From the cell containing the given text, extract its center point as [X, Y] coordinate. 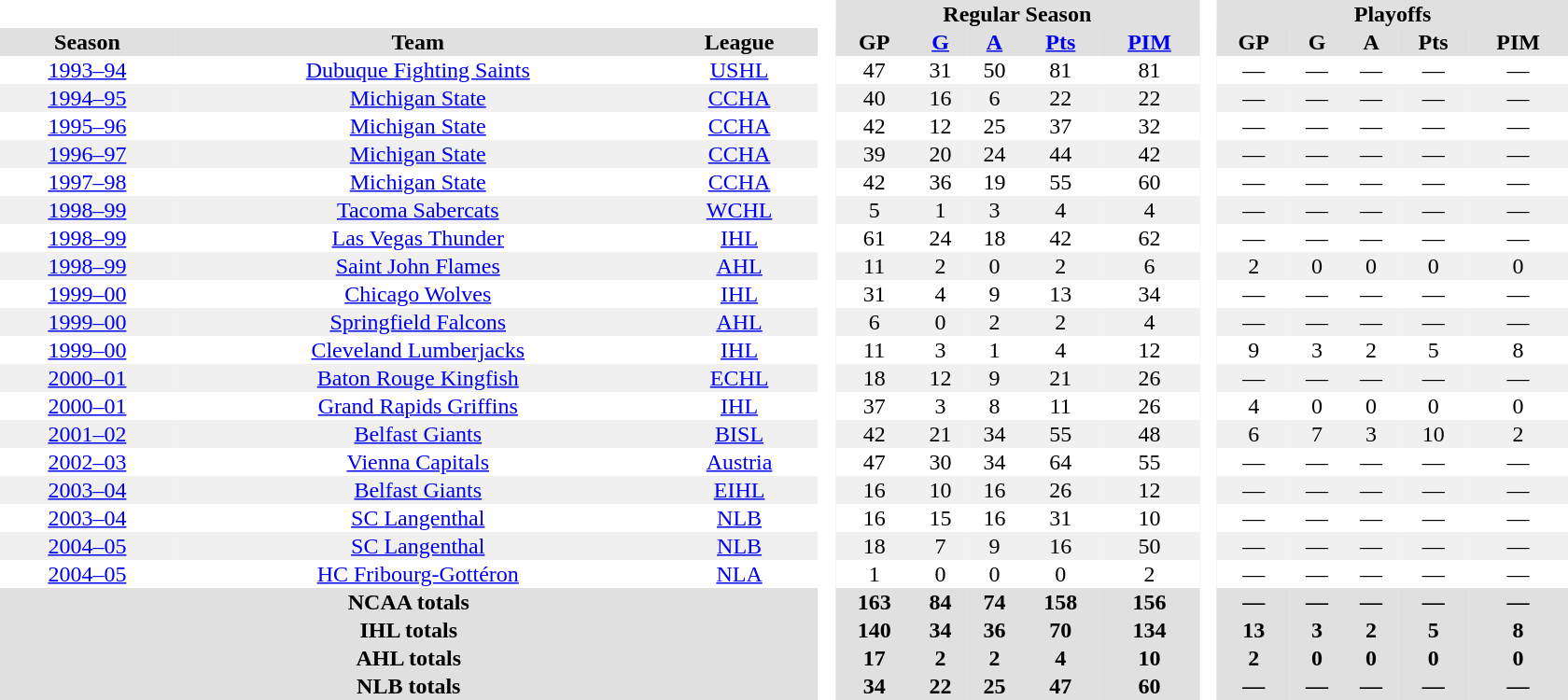
IHL totals [409, 630]
Grand Rapids Griffins [418, 406]
Tacoma Sabercats [418, 210]
62 [1150, 238]
Season [88, 42]
32 [1150, 126]
Springfield Falcons [418, 322]
League [739, 42]
Team [418, 42]
Austria [739, 462]
NCAA totals [409, 602]
HC Fribourg-Gottéron [418, 574]
39 [875, 154]
EIHL [739, 490]
Vienna Capitals [418, 462]
Baton Rouge Kingfish [418, 378]
BISL [739, 434]
40 [875, 98]
30 [941, 462]
1997–98 [88, 182]
17 [875, 658]
1995–96 [88, 126]
Las Vegas Thunder [418, 238]
74 [994, 602]
Saint John Flames [418, 266]
44 [1060, 154]
1993–94 [88, 70]
2002–03 [88, 462]
Cleveland Lumberjacks [418, 350]
61 [875, 238]
AHL totals [409, 658]
NLB totals [409, 686]
Regular Season [1017, 14]
USHL [739, 70]
163 [875, 602]
Chicago Wolves [418, 294]
1994–95 [88, 98]
15 [941, 518]
Dubuque Fighting Saints [418, 70]
64 [1060, 462]
140 [875, 630]
Playoffs [1393, 14]
NLA [739, 574]
70 [1060, 630]
158 [1060, 602]
ECHL [739, 378]
19 [994, 182]
WCHL [739, 210]
48 [1150, 434]
134 [1150, 630]
20 [941, 154]
1996–97 [88, 154]
156 [1150, 602]
84 [941, 602]
2001–02 [88, 434]
